Identify which cell holds the provided text, then report its [x, y] central coordinate. 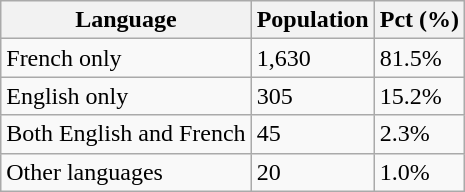
French only [126, 58]
Language [126, 20]
Population [312, 20]
Other languages [126, 172]
45 [312, 134]
2.3% [419, 134]
20 [312, 172]
15.2% [419, 96]
81.5% [419, 58]
1,630 [312, 58]
1.0% [419, 172]
English only [126, 96]
Both English and French [126, 134]
Pct (%) [419, 20]
305 [312, 96]
